Pinpoint the cell where the given text exists, returning its [x, y] midpoint coordinate. 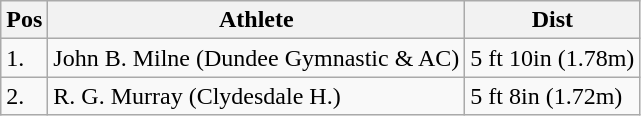
Dist [552, 20]
R. G. Murray (Clydesdale H.) [256, 96]
Pos [24, 20]
John B. Milne (Dundee Gymnastic & AC) [256, 58]
Athlete [256, 20]
5 ft 8in (1.72m) [552, 96]
5 ft 10in (1.78m) [552, 58]
1. [24, 58]
2. [24, 96]
